Identify which cell holds the provided text, then report its (X, Y) central coordinate. 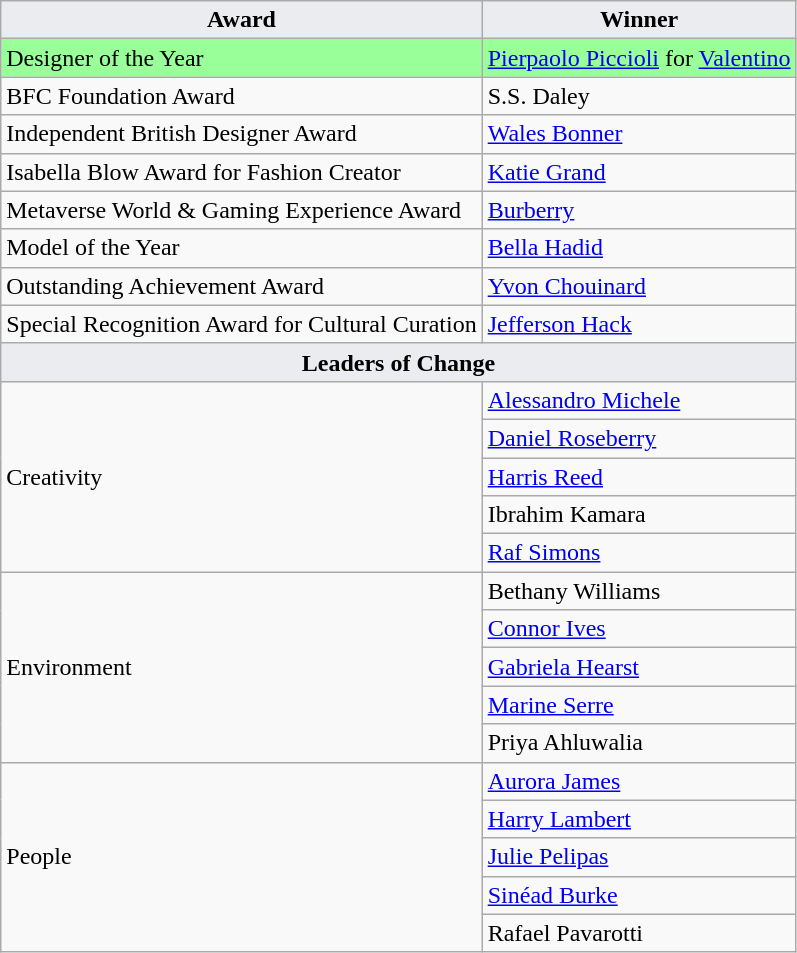
Jefferson Hack (639, 324)
Gabriela Hearst (639, 667)
Award (242, 20)
Aurora James (639, 781)
Independent British Designer Award (242, 134)
Marine Serre (639, 705)
Katie Grand (639, 172)
Bella Hadid (639, 248)
Daniel Roseberry (639, 438)
Isabella Blow Award for Fashion Creator (242, 172)
Harry Lambert (639, 819)
Designer of the Year (242, 58)
Metaverse World & Gaming Experience Award (242, 210)
Ibrahim Kamara (639, 515)
Model of the Year (242, 248)
Special Recognition Award for Cultural Curation (242, 324)
Creativity (242, 476)
Wales Bonner (639, 134)
Rafael Pavarotti (639, 933)
Winner (639, 20)
BFC Foundation Award (242, 96)
Burberry (639, 210)
Connor Ives (639, 629)
S.S. Daley (639, 96)
Harris Reed (639, 477)
Bethany Williams (639, 591)
People (242, 857)
Priya Ahluwalia (639, 743)
Alessandro Michele (639, 400)
Outstanding Achievement Award (242, 286)
Sinéad Burke (639, 895)
Pierpaolo Piccioli for Valentino (639, 58)
Leaders of Change (398, 362)
Raf Simons (639, 553)
Environment (242, 667)
Julie Pelipas (639, 857)
Yvon Chouinard (639, 286)
